Determine the (X, Y) coordinate at the center of the cell enclosing the given text.  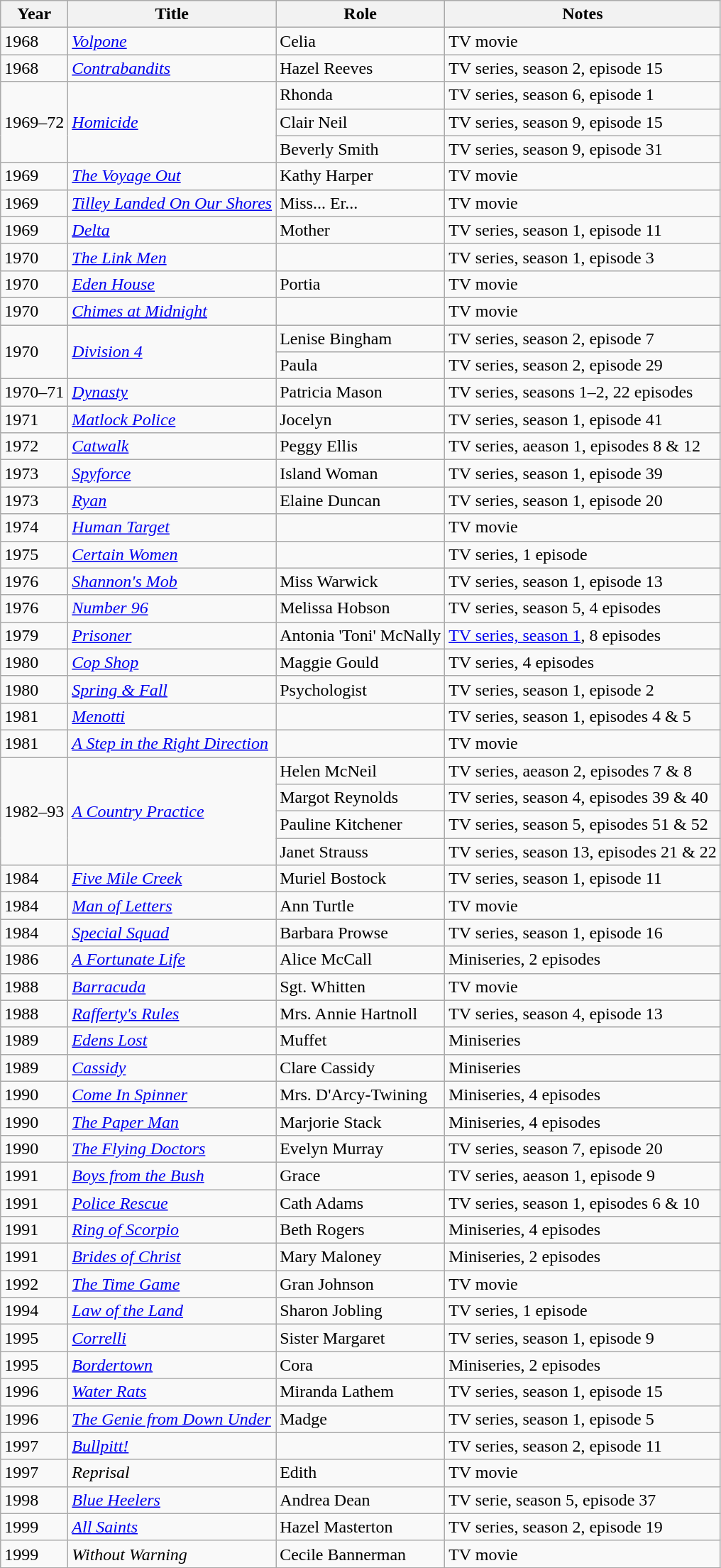
Dynasty (172, 393)
Eden House (172, 284)
1972 (34, 446)
All Saints (172, 1527)
TV series, season 2, episode 19 (583, 1527)
Cath Adams (360, 1203)
1979 (34, 635)
The Time Game (172, 1284)
TV series, season 5, 4 episodes (583, 608)
Edith (360, 1473)
Margot Reynolds (360, 798)
Kathy Harper (360, 176)
TV series, season 2, episode 7 (583, 339)
Evelyn Murray (360, 1148)
A Fortunate Life (172, 960)
TV series, 4 episodes (583, 662)
Lenise Bingham (360, 339)
Barbara Prowse (360, 933)
TV series, season 7, episode 20 (583, 1148)
Ring of Scorpio (172, 1230)
1994 (34, 1311)
Hazel Reeves (360, 68)
Shannon's Mob (172, 581)
Division 4 (172, 352)
Pauline Kitchener (360, 825)
Ryan (172, 500)
TV series, season 5, episodes 51 & 52 (583, 825)
Peggy Ellis (360, 446)
Cop Shop (172, 662)
Island Woman (360, 473)
Contrabandits (172, 68)
TV series, season 1, episode 5 (583, 1419)
Reprisal (172, 1473)
A Country Practice (172, 811)
Psychologist (360, 689)
Blue Heelers (172, 1500)
Paula (360, 366)
Melissa Hobson (360, 608)
1971 (34, 420)
A Step in the Right Direction (172, 743)
1974 (34, 527)
TV series, season 1, episodes 4 & 5 (583, 716)
TV series, season 9, episode 31 (583, 149)
Special Squad (172, 933)
1998 (34, 1500)
TV series, season 1, episode 41 (583, 420)
TV series, season 4, episode 13 (583, 1014)
Chimes at Midnight (172, 311)
Miss Warwick (360, 581)
Year (34, 14)
Clare Cassidy (360, 1068)
TV series, season 13, episodes 21 & 22 (583, 852)
Janet Strauss (360, 852)
TV series, season 9, episode 15 (583, 122)
Five Mile Creek (172, 879)
Menotti (172, 716)
Certain Women (172, 554)
Beth Rogers (360, 1230)
Portia (360, 284)
Bullpitt! (172, 1446)
Without Warning (172, 1554)
The Voyage Out (172, 176)
1992 (34, 1284)
Miranda Lathem (360, 1392)
Clair Neil (360, 122)
Boys from the Bush (172, 1175)
TV series, season 1, 8 episodes (583, 635)
Number 96 (172, 608)
Barracuda (172, 987)
1969–72 (34, 122)
The Genie from Down Under (172, 1419)
Matlock Police (172, 420)
Tilley Landed On Our Shores (172, 203)
Gran Johnson (360, 1284)
TV series, season 1, episode 13 (583, 581)
Law of the Land (172, 1311)
Police Rescue (172, 1203)
Alice McCall (360, 960)
1982–93 (34, 811)
Cora (360, 1365)
Patricia Mason (360, 393)
Spyforce (172, 473)
Grace (360, 1175)
Celia (360, 41)
Rhonda (360, 95)
Correlli (172, 1338)
TV series, season 4, episodes 39 & 40 (583, 798)
Mother (360, 230)
Catwalk (172, 446)
Jocelyn (360, 420)
Mrs. Annie Hartnoll (360, 1014)
Title (172, 14)
Andrea Dean (360, 1500)
Helen McNeil (360, 770)
Mary Maloney (360, 1257)
TV series, season 1, episode 15 (583, 1392)
Man of Letters (172, 906)
Notes (583, 14)
Ann Turtle (360, 906)
Role (360, 14)
TV series, aeason 1, episode 9 (583, 1175)
Madge (360, 1419)
The Paper Man (172, 1122)
Miss... Er... (360, 203)
Elaine Duncan (360, 500)
TV series, season 6, episode 1 (583, 95)
1970–71 (34, 393)
Prisoner (172, 635)
The Link Men (172, 257)
Sister Margaret (360, 1338)
TV series, season 1, episode 20 (583, 500)
Water Rats (172, 1392)
TV series, season 1, episode 3 (583, 257)
Edens Lost (172, 1041)
TV series, aeason 2, episodes 7 & 8 (583, 770)
Brides of Christ (172, 1257)
TV series, season 2, episode 11 (583, 1446)
Sgt. Whitten (360, 987)
Antonia 'Toni' McNally (360, 635)
1986 (34, 960)
Beverly Smith (360, 149)
Volpone (172, 41)
TV series, aeason 1, episodes 8 & 12 (583, 446)
Cecile Bannerman (360, 1554)
Rafferty's Rules (172, 1014)
Mrs. D'Arcy-Twining (360, 1095)
TV series, season 1, episode 2 (583, 689)
TV series, season 1, episode 16 (583, 933)
Homicide (172, 122)
TV series, season 2, episode 15 (583, 68)
TV series, seasons 1–2, 22 episodes (583, 393)
Maggie Gould (360, 662)
TV series, season 2, episode 29 (583, 366)
TV serie, season 5, episode 37 (583, 1500)
TV series, season 1, episode 39 (583, 473)
Hazel Masterton (360, 1527)
Delta (172, 230)
Cassidy (172, 1068)
Marjorie Stack (360, 1122)
Human Target (172, 527)
Muriel Bostock (360, 879)
Bordertown (172, 1365)
Sharon Jobling (360, 1311)
Come In Spinner (172, 1095)
1975 (34, 554)
Muffet (360, 1041)
Spring & Fall (172, 689)
TV series, season 1, episodes 6 & 10 (583, 1203)
The Flying Doctors (172, 1148)
TV series, season 1, episode 9 (583, 1338)
